Pinpoint the cell where the given text exists, returning its (x, y) midpoint coordinate. 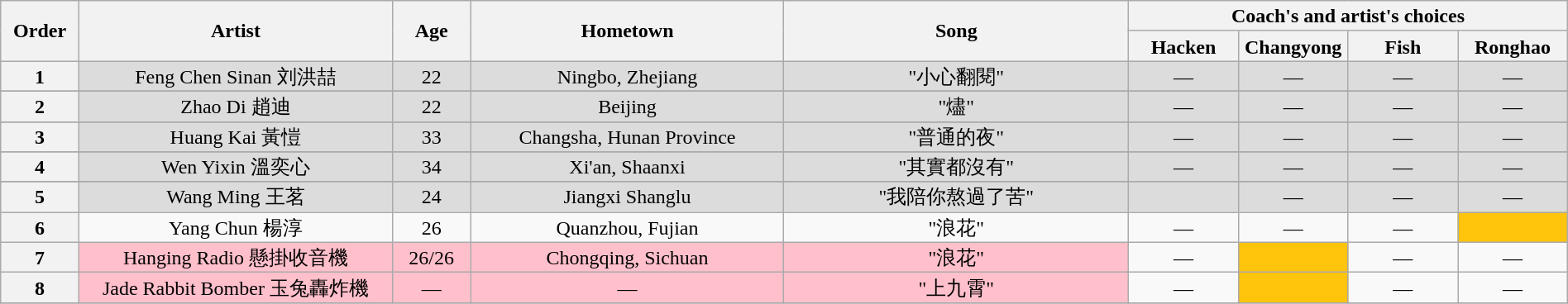
Feng Chen Sinan 刘洪喆 (235, 76)
"其實都沒有" (956, 167)
Fish (1403, 46)
33 (432, 137)
Beijing (627, 106)
"燼" (956, 106)
24 (432, 197)
"小心翻閱" (956, 76)
Chongqing, Sichuan (627, 258)
Hanging Radio 懸掛收音機 (235, 258)
Artist (235, 31)
34 (432, 167)
Changsha, Hunan Province (627, 137)
8 (40, 287)
Changyong (1293, 46)
Yang Chun 楊淳 (235, 228)
3 (40, 137)
Zhao Di 趙迪 (235, 106)
Coach's and artist's choices (1348, 17)
Ronghao (1513, 46)
Hacken (1184, 46)
6 (40, 228)
Hometown (627, 31)
Wen Yixin 溫奕心 (235, 167)
Song (956, 31)
Xi'an, Shaanxi (627, 167)
26 (432, 228)
Jiangxi Shanglu (627, 197)
Age (432, 31)
Huang Kai 黃愷 (235, 137)
Wang Ming 王茗 (235, 197)
"普通的夜" (956, 137)
7 (40, 258)
"上九霄" (956, 287)
"我陪你熬過了苦" (956, 197)
4 (40, 167)
Ningbo, Zhejiang (627, 76)
26/26 (432, 258)
5 (40, 197)
2 (40, 106)
Jade Rabbit Bomber 玉兔轟炸機 (235, 287)
1 (40, 76)
Quanzhou, Fujian (627, 228)
Order (40, 31)
